Pinpoint the cell where the given text exists, returning its [X, Y] midpoint coordinate. 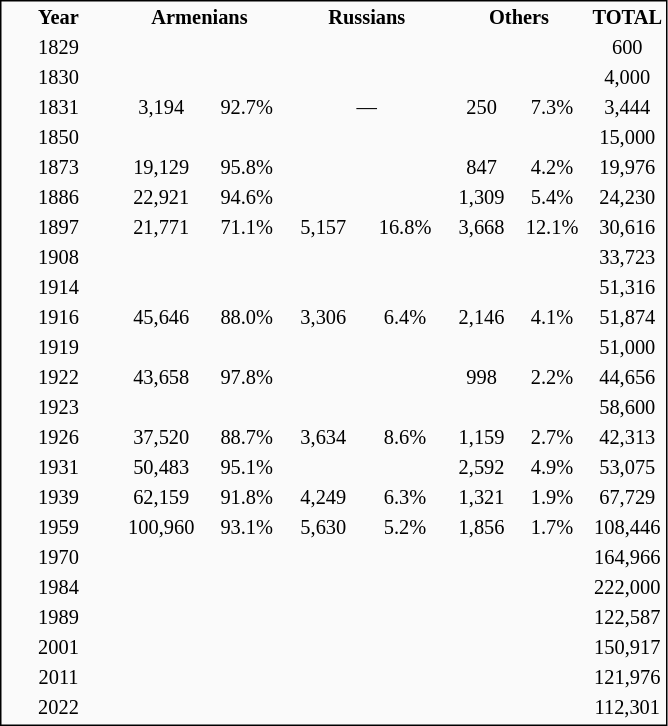
847 [482, 168]
21,771 [162, 228]
600 [628, 48]
1897 [58, 228]
42,313 [628, 438]
51,000 [628, 348]
62,159 [162, 498]
24,230 [628, 198]
5,630 [323, 528]
1850 [58, 138]
1922 [58, 378]
4.1% [552, 318]
Russians [366, 18]
50,483 [162, 468]
4.2% [552, 168]
15,000 [628, 138]
1916 [58, 318]
1,321 [482, 498]
1908 [58, 258]
Year [58, 18]
108,446 [628, 528]
998 [482, 378]
12.1% [552, 228]
5,157 [323, 228]
1914 [58, 288]
5.4% [552, 198]
88.7% [247, 438]
1.7% [552, 528]
3,444 [628, 108]
3,668 [482, 228]
1886 [58, 198]
8.6% [405, 438]
19,976 [628, 168]
1931 [58, 468]
164,966 [628, 558]
53,075 [628, 468]
2,592 [482, 468]
1,309 [482, 198]
4,249 [323, 498]
1,159 [482, 438]
71.1% [247, 228]
3,194 [162, 108]
112,301 [628, 708]
100,960 [162, 528]
1,856 [482, 528]
150,917 [628, 648]
— [366, 108]
7.3% [552, 108]
92.7% [247, 108]
1831 [58, 108]
2.2% [552, 378]
2001 [58, 648]
88.0% [247, 318]
2011 [58, 678]
2,146 [482, 318]
44,656 [628, 378]
1989 [58, 618]
122,587 [628, 618]
250 [482, 108]
94.6% [247, 198]
51,316 [628, 288]
1923 [58, 408]
1970 [58, 558]
1919 [58, 348]
Others [519, 18]
1926 [58, 438]
22,921 [162, 198]
3,634 [323, 438]
45,646 [162, 318]
67,729 [628, 498]
1873 [58, 168]
4,000 [628, 78]
19,129 [162, 168]
2.7% [552, 438]
51,874 [628, 318]
30,616 [628, 228]
TOTAL [628, 18]
43,658 [162, 378]
6.3% [405, 498]
1939 [58, 498]
4.9% [552, 468]
6.4% [405, 318]
222,000 [628, 588]
97.8% [247, 378]
1830 [58, 78]
95.1% [247, 468]
Armenians [200, 18]
5.2% [405, 528]
33,723 [628, 258]
1959 [58, 528]
1984 [58, 588]
37,520 [162, 438]
93.1% [247, 528]
121,976 [628, 678]
58,600 [628, 408]
1.9% [552, 498]
2022 [58, 708]
3,306 [323, 318]
16.8% [405, 228]
1829 [58, 48]
95.8% [247, 168]
91.8% [247, 498]
